Return [x, y] of the center of cell containing provided text 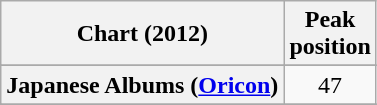
Chart (2012) [142, 34]
47 [330, 85]
Japanese Albums (Oricon) [142, 85]
Peakposition [330, 34]
